Find where the given text appears and provide that cell's center as (x, y) coordinate. 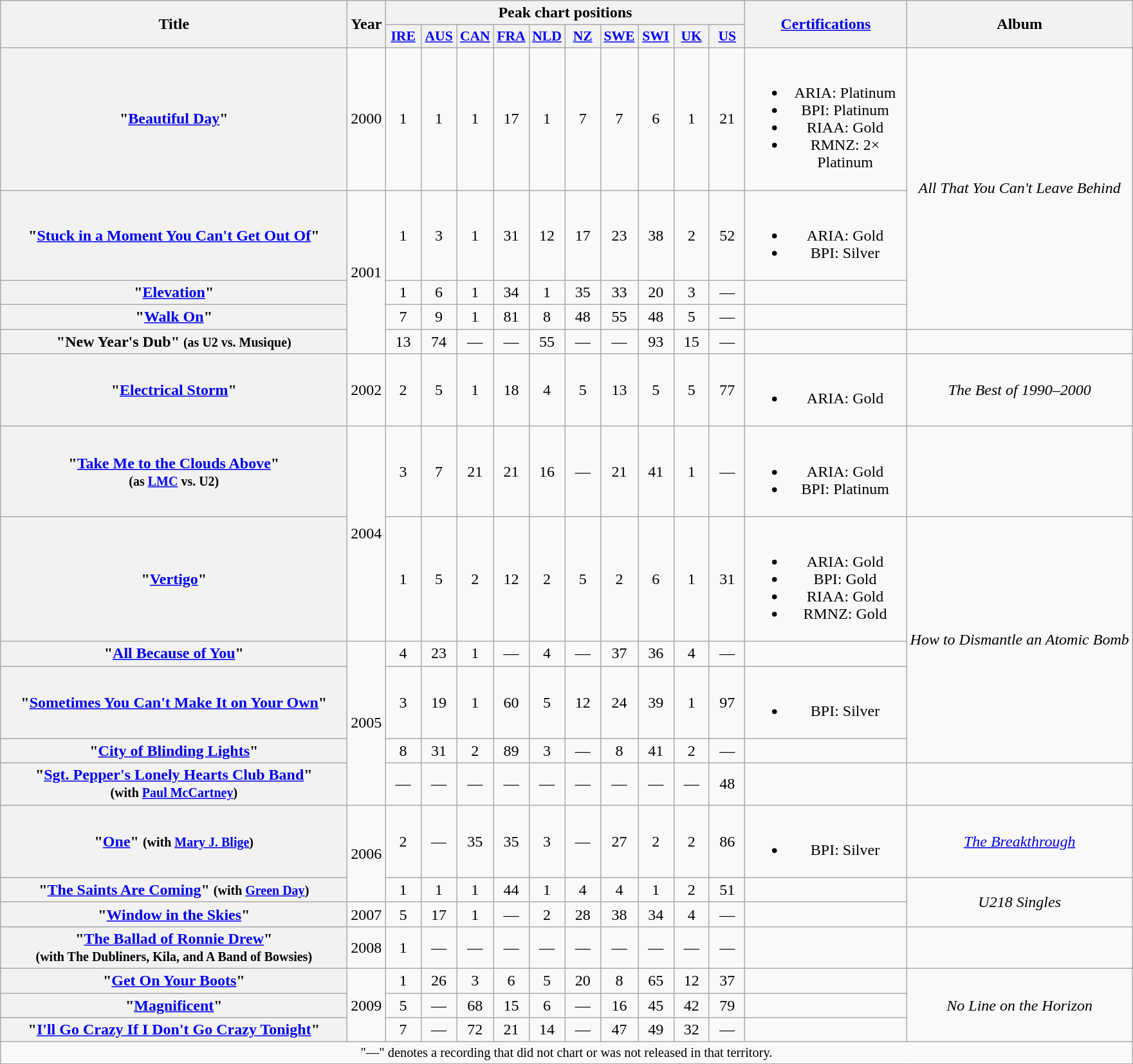
74 (439, 342)
NZ (583, 37)
"—" denotes a recording that did not chart or was not released in that territory. (567, 1053)
2000 (367, 118)
60 (511, 702)
ARIA: GoldBPI: GoldRIAA: GoldRMNZ: Gold (826, 579)
14 (547, 1030)
2004 (367, 534)
"Sometimes You Can't Make It on Your Own" (174, 702)
26 (439, 980)
28 (583, 914)
CAN (475, 37)
45 (656, 1005)
86 (727, 841)
US (727, 37)
"Vertigo" (174, 579)
AUS (439, 37)
2001 (367, 272)
33 (619, 293)
FRA (511, 37)
"New Year's Dub" (as U2 vs. Musique) (174, 342)
51 (727, 890)
Album (1019, 24)
36 (656, 654)
"Sgt. Pepper's Lonely Hearts Club Band"(with Paul McCartney) (174, 784)
"One" (with Mary J. Blige) (174, 841)
2009 (367, 1005)
Certifications (826, 24)
65 (656, 980)
The Breakthrough (1019, 841)
2005 (367, 723)
27 (619, 841)
"Electrical Storm" (174, 390)
49 (656, 1030)
42 (691, 1005)
ARIA: GoldBPI: Platinum (826, 472)
SWE (619, 37)
9 (439, 317)
2002 (367, 390)
"The Saints Are Coming" (with Green Day) (174, 890)
ARIA: Gold (826, 390)
"Magnificent" (174, 1005)
"Get On Your Boots" (174, 980)
No Line on the Horizon (1019, 1005)
The Best of 1990–2000 (1019, 390)
79 (727, 1005)
24 (619, 702)
"Stuck in a Moment You Can't Get Out Of" (174, 235)
"I'll Go Crazy If I Don't Go Crazy Tonight" (174, 1030)
97 (727, 702)
47 (619, 1030)
44 (511, 890)
32 (691, 1030)
ARIA: PlatinumBPI: PlatinumRIAA: GoldRMNZ: 2× Platinum (826, 118)
ARIA: GoldBPI: Silver (826, 235)
"Elevation" (174, 293)
"Take Me to the Clouds Above"(as LMC vs. U2) (174, 472)
89 (511, 751)
2007 (367, 914)
"Walk On" (174, 317)
UK (691, 37)
18 (511, 390)
2008 (367, 947)
"Beautiful Day" (174, 118)
39 (656, 702)
2006 (367, 853)
NLD (547, 37)
52 (727, 235)
Year (367, 24)
SWI (656, 37)
68 (475, 1005)
93 (656, 342)
77 (727, 390)
How to Dismantle an Atomic Bomb (1019, 639)
72 (475, 1030)
"All Because of You" (174, 654)
Peak chart positions (565, 13)
"City of Blinding Lights" (174, 751)
81 (511, 317)
All That You Can't Leave Behind (1019, 188)
19 (439, 702)
U218 Singles (1019, 902)
IRE (403, 37)
"The Ballad of Ronnie Drew" (with The Dubliners, Kila, and A Band of Bowsies) (174, 947)
Title (174, 24)
"Window in the Skies" (174, 914)
